Provide the [X, Y] coordinate of the cell's center where the given text is located.  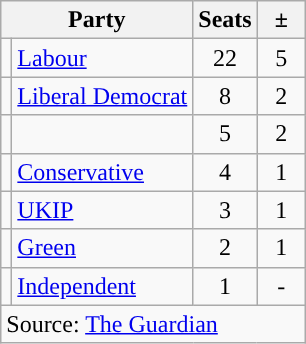
22 [225, 58]
Green [102, 248]
Seats [225, 20]
4 [225, 172]
Labour [102, 58]
± [281, 20]
8 [225, 96]
Liberal Democrat [102, 96]
Party [97, 20]
- [281, 286]
Independent [102, 286]
UKIP [102, 210]
3 [225, 210]
Source: The Guardian [154, 324]
Conservative [102, 172]
